Locate the cell with the specified text and output its (X, Y) center coordinate. 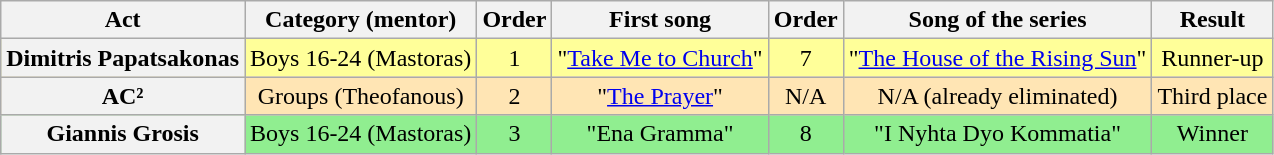
3 (514, 134)
"Ena Gramma" (660, 134)
7 (806, 58)
Category (mentor) (360, 20)
"I Nyhta Dyo Kommatia" (998, 134)
Giannis Grosis (123, 134)
Result (1212, 20)
Winner (1212, 134)
2 (514, 96)
"Take Me to Church" (660, 58)
1 (514, 58)
"The Prayer" (660, 96)
Runner-up (1212, 58)
Song of the series (998, 20)
Act (123, 20)
First song (660, 20)
Third place (1212, 96)
8 (806, 134)
Dimitris Papatsakonas (123, 58)
N/A (806, 96)
"The House of the Rising Sun" (998, 58)
Groups (Theofanous) (360, 96)
N/A (already eliminated) (998, 96)
AC² (123, 96)
